For the text-containing cell, return its midpoint in (x, y) coordinate format. 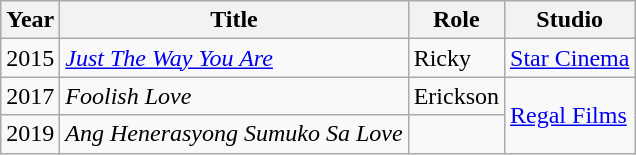
Role (456, 20)
Ang Henerasyong Sumuko Sa Love (234, 134)
2017 (30, 96)
2015 (30, 58)
Foolish Love (234, 96)
Title (234, 20)
Studio (570, 20)
Regal Films (570, 115)
Ricky (456, 58)
Year (30, 20)
Star Cinema (570, 58)
Just The Way You Are (234, 58)
Erickson (456, 96)
2019 (30, 134)
